Output the (X, Y) coordinate of the center of the cell containing the given text.  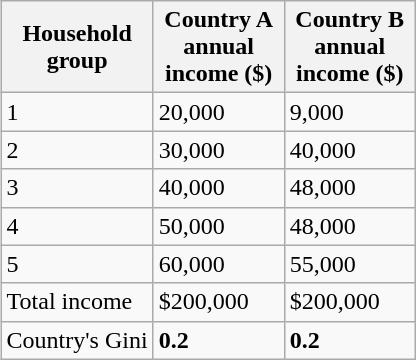
Total income (77, 302)
Country A annual income ($) (218, 47)
60,000 (218, 264)
5 (77, 264)
Country B annual income ($) (350, 47)
20,000 (218, 112)
30,000 (218, 150)
4 (77, 226)
Country's Gini (77, 340)
3 (77, 188)
55,000 (350, 264)
Household group (77, 47)
9,000 (350, 112)
1 (77, 112)
50,000 (218, 226)
2 (77, 150)
